Scan for the cell matching the given text and deliver its (X, Y) coordinate at center. 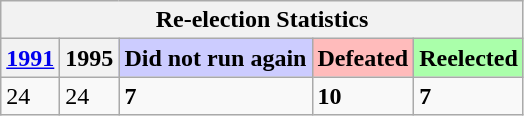
1991 (30, 58)
Did not run again (216, 58)
10 (363, 96)
Defeated (363, 58)
1995 (90, 58)
Reelected (469, 58)
Re-election Statistics (262, 20)
